From the cell containing the given text, extract its center point as (X, Y) coordinate. 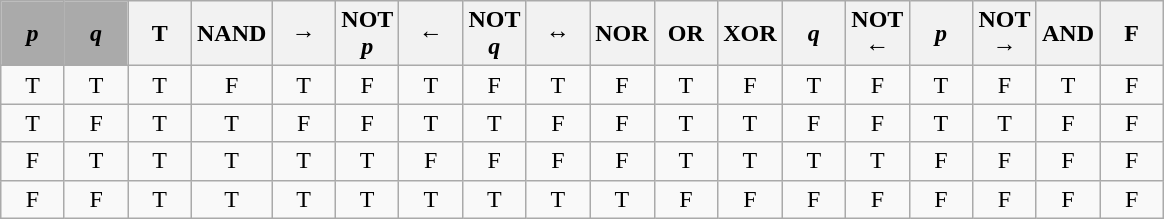
NOT ← (878, 34)
NOT p (367, 34)
OR (686, 34)
→ (304, 34)
NOT → (1005, 34)
← (431, 34)
NOT q (495, 34)
AND (1068, 34)
NAND (231, 34)
NOR (622, 34)
↔ (558, 34)
XOR (750, 34)
